Capture the cell that displays the provided text and extract its [x, y] central coordinate. 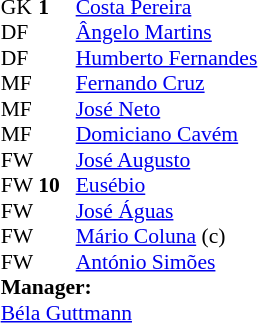
Manager: [130, 287]
Eusébio [167, 185]
Mário Coluna (c) [167, 237]
José Águas [167, 211]
José Augusto [167, 160]
Humberto Fernandes [167, 58]
António Simões [167, 262]
Ângelo Martins [167, 33]
Fernando Cruz [167, 83]
Domiciano Cavém [167, 135]
José Neto [167, 109]
10 [57, 185]
